Provide the (X, Y) coordinate of the cell's center where the given text is located.  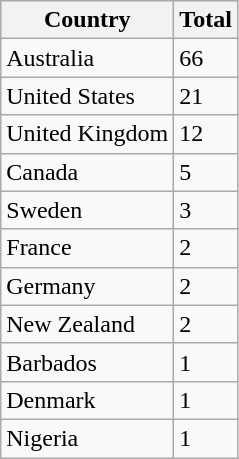
Australia (88, 58)
Country (88, 20)
Total (206, 20)
Denmark (88, 400)
United Kingdom (88, 134)
Barbados (88, 362)
66 (206, 58)
3 (206, 210)
New Zealand (88, 324)
Sweden (88, 210)
United States (88, 96)
12 (206, 134)
5 (206, 172)
Nigeria (88, 438)
Germany (88, 286)
21 (206, 96)
France (88, 248)
Canada (88, 172)
